From the cell containing the given text, extract its center point as (X, Y) coordinate. 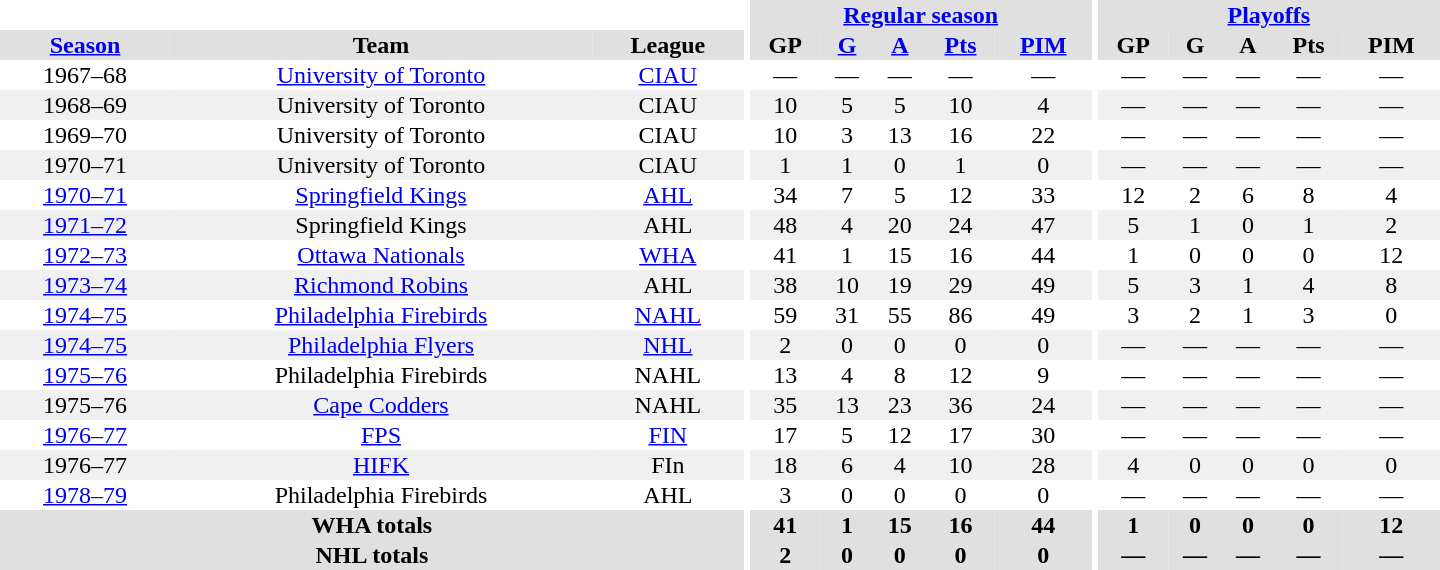
1968–69 (85, 105)
33 (1044, 195)
1971–72 (85, 225)
48 (786, 225)
Team (381, 45)
League (668, 45)
47 (1044, 225)
18 (786, 465)
1973–74 (85, 285)
36 (960, 405)
Playoffs (1269, 15)
WHA (668, 255)
HIFK (381, 465)
28 (1044, 465)
1969–70 (85, 135)
9 (1044, 375)
1972–73 (85, 255)
1978–79 (85, 495)
FIN (668, 435)
1967–68 (85, 75)
FPS (381, 435)
Philadelphia Flyers (381, 345)
Richmond Robins (381, 285)
FIn (668, 465)
19 (900, 285)
22 (1044, 135)
NHL totals (372, 555)
38 (786, 285)
55 (900, 315)
7 (848, 195)
Season (85, 45)
23 (900, 405)
31 (848, 315)
29 (960, 285)
34 (786, 195)
Regular season (921, 15)
59 (786, 315)
86 (960, 315)
30 (1044, 435)
Cape Codders (381, 405)
NHL (668, 345)
20 (900, 225)
Ottawa Nationals (381, 255)
35 (786, 405)
WHA totals (372, 525)
